Determine the [x, y] coordinate at the center of the cell enclosing the given text.  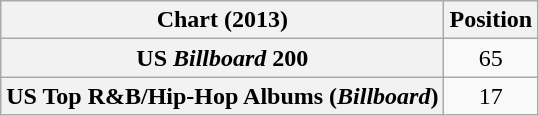
65 [491, 58]
US Billboard 200 [222, 58]
17 [491, 96]
Position [491, 20]
US Top R&B/Hip-Hop Albums (Billboard) [222, 96]
Chart (2013) [222, 20]
